Capture the cell that displays the provided text and extract its (x, y) central coordinate. 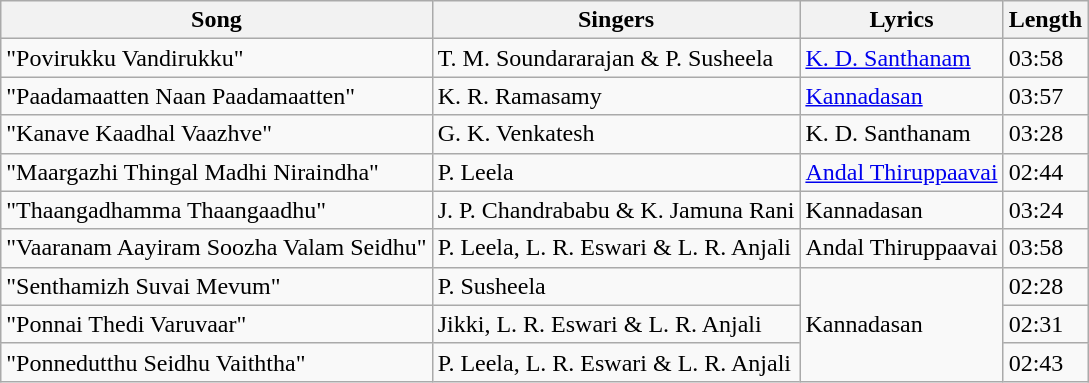
02:43 (1045, 362)
03:24 (1045, 210)
"Paadamaatten Naan Paadamaatten" (216, 96)
T. M. Soundararajan & P. Susheela (616, 58)
02:28 (1045, 286)
03:57 (1045, 96)
"Povirukku Vandirukku" (216, 58)
"Maargazhi Thingal Madhi Niraindha" (216, 172)
Length (1045, 20)
02:31 (1045, 324)
P. Susheela (616, 286)
"Ponnai Thedi Varuvaar" (216, 324)
Lyrics (902, 20)
G. K. Venkatesh (616, 134)
Song (216, 20)
Singers (616, 20)
"Thaangadhamma Thaangaadhu" (216, 210)
K. R. Ramasamy (616, 96)
"Kanave Kaadhal Vaazhve" (216, 134)
"Vaaranam Aayiram Soozha Valam Seidhu" (216, 248)
"Ponnedutthu Seidhu Vaiththa" (216, 362)
J. P. Chandrababu & K. Jamuna Rani (616, 210)
Jikki, L. R. Eswari & L. R. Anjali (616, 324)
03:28 (1045, 134)
P. Leela (616, 172)
"Senthamizh Suvai Mevum" (216, 286)
02:44 (1045, 172)
